Identify which cell holds the provided text, then report its [X, Y] central coordinate. 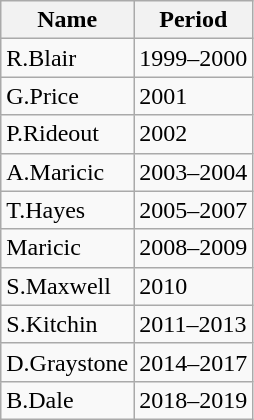
P.Rideout [68, 134]
Maricic [68, 248]
A.Maricic [68, 172]
2014–2017 [194, 362]
Period [194, 20]
Name [68, 20]
T.Hayes [68, 210]
2001 [194, 96]
B.Dale [68, 400]
D.Graystone [68, 362]
1999–2000 [194, 58]
S.Maxwell [68, 286]
2005–2007 [194, 210]
S.Kitchin [68, 324]
2003–2004 [194, 172]
R.Blair [68, 58]
G.Price [68, 96]
2008–2009 [194, 248]
2018–2019 [194, 400]
2002 [194, 134]
2010 [194, 286]
2011–2013 [194, 324]
